Identify which cell holds the provided text, then report its [X, Y] central coordinate. 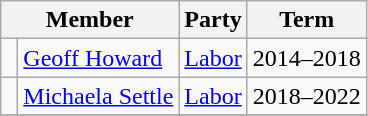
Member [90, 20]
Michaela Settle [98, 96]
Party [213, 20]
Geoff Howard [98, 58]
2014–2018 [306, 58]
Term [306, 20]
2018–2022 [306, 96]
